Provide the (X, Y) coordinate of the cell's center where the given text is located.  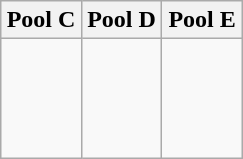
Pool C (42, 20)
Pool D (122, 20)
Pool E (202, 20)
